Locate the cell with the specified text and output its [X, Y] center coordinate. 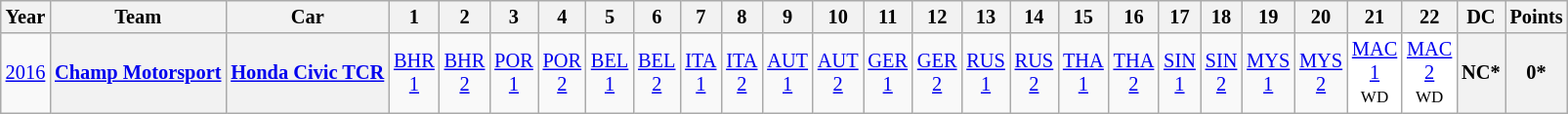
DC [1481, 17]
11 [888, 17]
ITA2 [742, 73]
RUS2 [1034, 73]
Points [1537, 17]
Team [138, 17]
16 [1134, 17]
21 [1375, 17]
20 [1321, 17]
Car [307, 17]
RUS1 [985, 73]
6 [657, 17]
17 [1180, 17]
BEL2 [657, 73]
BHR2 [465, 73]
9 [787, 17]
18 [1221, 17]
Honda Civic TCR [307, 73]
Champ Motorsport [138, 73]
MYS2 [1321, 73]
14 [1034, 17]
GER1 [888, 73]
THA1 [1083, 73]
AUT2 [838, 73]
12 [937, 17]
15 [1083, 17]
2016 [25, 73]
2 [465, 17]
0* [1537, 73]
MAC1WD [1375, 73]
4 [563, 17]
3 [514, 17]
AUT1 [787, 73]
MYS1 [1268, 73]
7 [700, 17]
22 [1429, 17]
5 [610, 17]
SIN2 [1221, 73]
SIN1 [1180, 73]
THA2 [1134, 73]
10 [838, 17]
ITA1 [700, 73]
POR1 [514, 73]
13 [985, 17]
MAC2WD [1429, 73]
NC* [1481, 73]
8 [742, 17]
1 [414, 17]
BEL1 [610, 73]
19 [1268, 17]
GER2 [937, 73]
POR2 [563, 73]
BHR1 [414, 73]
Year [25, 17]
